Identify which cell holds the provided text, then report its [x, y] central coordinate. 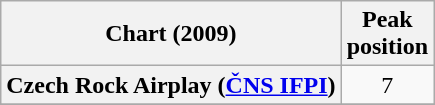
Czech Rock Airplay (ČNS IFPI) [171, 85]
Chart (2009) [171, 34]
Peakposition [387, 34]
7 [387, 85]
